Extract the [x, y] coordinate from the center of the cell holding the provided text.  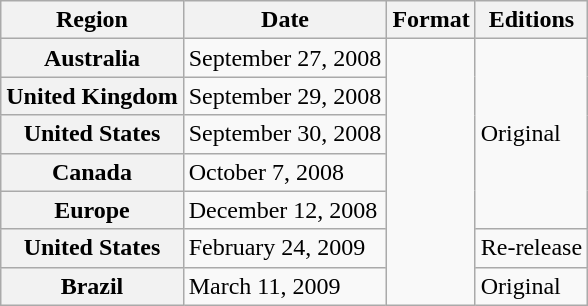
Date [285, 20]
Region [92, 20]
Australia [92, 58]
Re-release [531, 248]
February 24, 2009 [285, 248]
Format [431, 20]
March 11, 2009 [285, 286]
September 30, 2008 [285, 134]
Editions [531, 20]
United Kingdom [92, 96]
September 27, 2008 [285, 58]
September 29, 2008 [285, 96]
October 7, 2008 [285, 172]
Brazil [92, 286]
December 12, 2008 [285, 210]
Europe [92, 210]
Canada [92, 172]
